Capture the cell that displays the provided text and extract its [x, y] central coordinate. 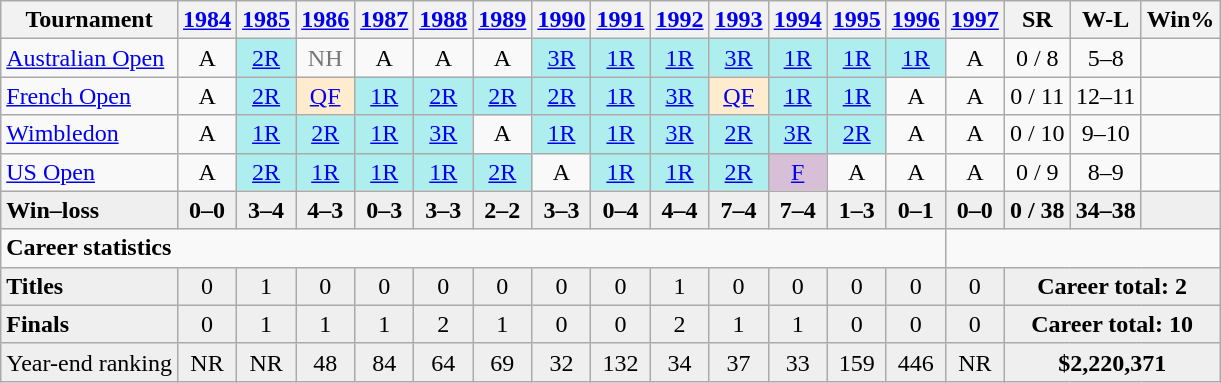
0 / 11 [1037, 96]
W-L [1106, 20]
Win% [1180, 20]
Career total: 2 [1112, 286]
34 [680, 362]
NH [326, 58]
37 [738, 362]
0 / 10 [1037, 134]
Career statistics [474, 248]
$2,220,371 [1112, 362]
33 [798, 362]
4–3 [326, 210]
0–3 [384, 210]
64 [444, 362]
Year-end ranking [90, 362]
132 [620, 362]
1–3 [856, 210]
8–9 [1106, 172]
F [798, 172]
1994 [798, 20]
1991 [620, 20]
SR [1037, 20]
1990 [562, 20]
1996 [916, 20]
48 [326, 362]
Career total: 10 [1112, 324]
Australian Open [90, 58]
3–4 [266, 210]
9–10 [1106, 134]
1987 [384, 20]
Finals [90, 324]
1984 [208, 20]
1988 [444, 20]
2–2 [502, 210]
1989 [502, 20]
US Open [90, 172]
0 / 9 [1037, 172]
1993 [738, 20]
84 [384, 362]
4–4 [680, 210]
34–38 [1106, 210]
Tournament [90, 20]
1992 [680, 20]
1997 [974, 20]
0–1 [916, 210]
69 [502, 362]
Titles [90, 286]
32 [562, 362]
Win–loss [90, 210]
French Open [90, 96]
159 [856, 362]
1986 [326, 20]
0–4 [620, 210]
12–11 [1106, 96]
Wimbledon [90, 134]
1985 [266, 20]
0 / 8 [1037, 58]
446 [916, 362]
1995 [856, 20]
0 / 38 [1037, 210]
5–8 [1106, 58]
